Scan for the cell matching the given text and deliver its (X, Y) coordinate at center. 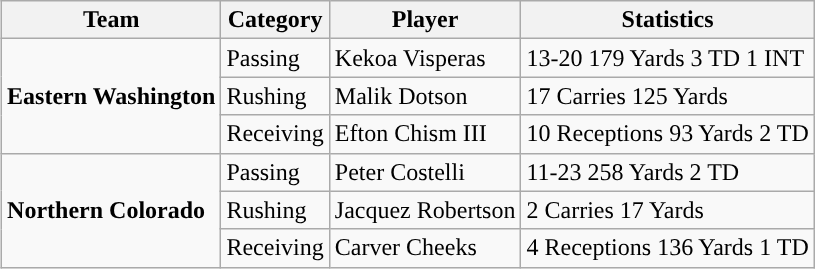
11-23 258 Yards 2 TD (668, 172)
13-20 179 Yards 3 TD 1 INT (668, 58)
Malik Dotson (425, 96)
Efton Chism III (425, 134)
10 Receptions 93 Yards 2 TD (668, 134)
Eastern Washington (112, 96)
Peter Costelli (425, 172)
Statistics (668, 20)
Jacquez Robertson (425, 210)
Carver Cheeks (425, 248)
17 Carries 125 Yards (668, 96)
Category (275, 20)
Player (425, 20)
Northern Colorado (112, 210)
Kekoa Visperas (425, 58)
2 Carries 17 Yards (668, 210)
4 Receptions 136 Yards 1 TD (668, 248)
Team (112, 20)
